Find where the given text appears and provide that cell's center as [x, y] coordinate. 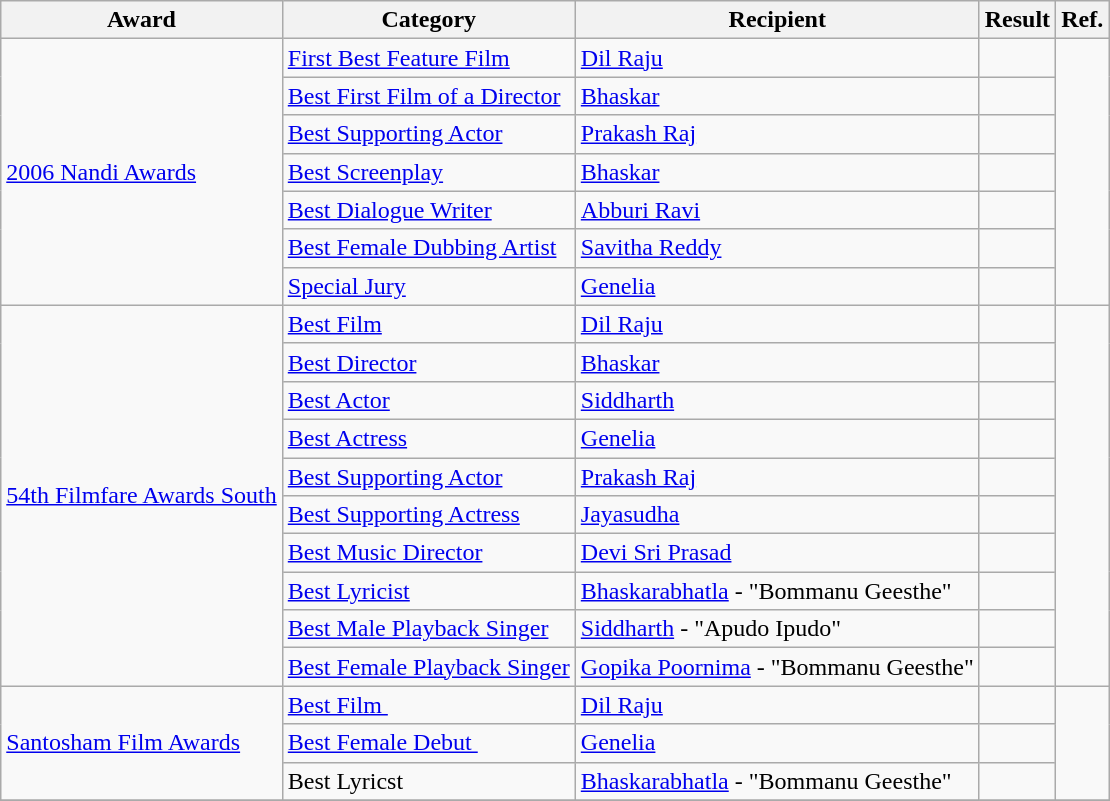
Abburi Ravi [777, 210]
Siddharth - "Apudo Ipudo" [777, 629]
Gopika Poornima - "Bommanu Geesthe" [777, 667]
Jayasudha [777, 515]
Best Screenplay [428, 172]
First Best Feature Film [428, 58]
Recipient [777, 20]
Devi Sri Prasad [777, 553]
Best First Film of a Director [428, 96]
Santosham Film Awards [142, 743]
Best Lyricist [428, 591]
Best Male Playback Singer [428, 629]
Best Actor [428, 400]
Best Lyricst [428, 781]
Best Director [428, 362]
Special Jury [428, 286]
Best Female Dubbing Artist [428, 248]
Category [428, 20]
Award [142, 20]
Result [1017, 20]
Ref. [1082, 20]
2006 Nandi Awards [142, 172]
Best Supporting Actress [428, 515]
Best Female Playback Singer [428, 667]
Savitha Reddy [777, 248]
Best Music Director [428, 553]
Best Actress [428, 438]
Best Female Debut [428, 743]
54th Filmfare Awards South [142, 496]
Siddharth [777, 400]
Best Dialogue Writer [428, 210]
